Provide the [x, y] coordinate of the cell's center where the given text is located.  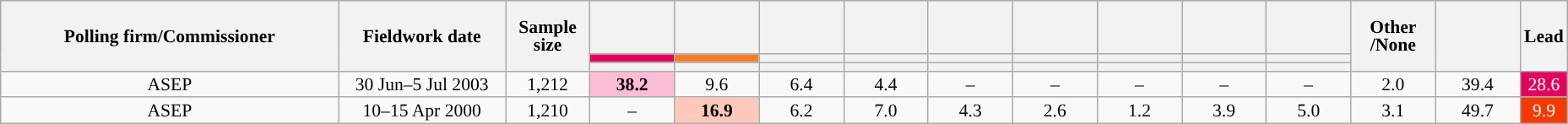
Other/None [1393, 35]
1,212 [547, 84]
7.0 [886, 111]
3.1 [1393, 111]
6.2 [801, 111]
10–15 Apr 2000 [422, 111]
38.2 [632, 84]
4.4 [886, 84]
Polling firm/Commissioner [170, 35]
28.6 [1544, 84]
Fieldwork date [422, 35]
9.9 [1544, 111]
1,210 [547, 111]
Sample size [547, 35]
39.4 [1478, 84]
Lead [1544, 35]
49.7 [1478, 111]
1.2 [1139, 111]
4.3 [970, 111]
3.9 [1224, 111]
9.6 [717, 84]
2.0 [1393, 84]
2.6 [1055, 111]
30 Jun–5 Jul 2003 [422, 84]
6.4 [801, 84]
16.9 [717, 111]
5.0 [1309, 111]
